Pinpoint the cell where the given text exists, returning its (X, Y) midpoint coordinate. 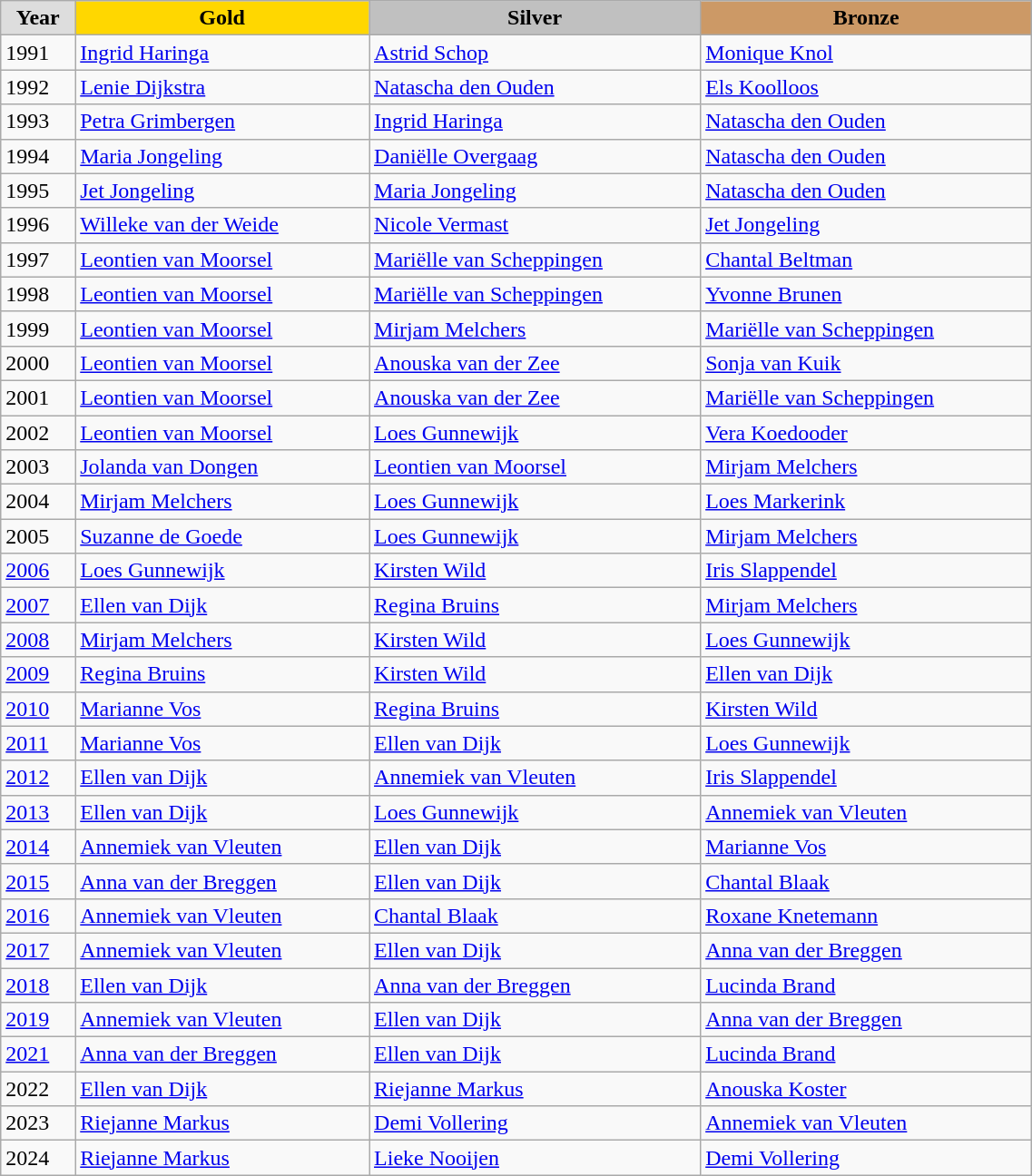
2016 (38, 916)
Lieke Nooijen (536, 1158)
2012 (38, 778)
2006 (38, 571)
2004 (38, 502)
1991 (38, 53)
Suzanne de Goede (222, 536)
2010 (38, 709)
Anouska Koster (866, 1089)
2024 (38, 1158)
2001 (38, 397)
2005 (38, 536)
1993 (38, 122)
2017 (38, 950)
Lenie Dijkstra (222, 87)
1999 (38, 328)
2008 (38, 640)
Willeke van der Weide (222, 225)
2023 (38, 1123)
2009 (38, 674)
2003 (38, 467)
2019 (38, 1020)
Loes Markerink (866, 502)
Silver (536, 18)
1992 (38, 87)
Yvonne Brunen (866, 294)
2002 (38, 433)
Gold (222, 18)
Jolanda van Dongen (222, 467)
Astrid Schop (536, 53)
Monique Knol (866, 53)
Chantal Beltman (866, 260)
2013 (38, 812)
2021 (38, 1054)
2018 (38, 985)
Vera Koedooder (866, 433)
Daniëlle Overgaag (536, 156)
2007 (38, 605)
Roxane Knetemann (866, 916)
1994 (38, 156)
2011 (38, 743)
2014 (38, 847)
Year (38, 18)
Petra Grimbergen (222, 122)
2000 (38, 363)
Bronze (866, 18)
1998 (38, 294)
Nicole Vermast (536, 225)
2022 (38, 1089)
2015 (38, 881)
Els Koolloos (866, 87)
1995 (38, 191)
1997 (38, 260)
Sonja van Kuik (866, 363)
1996 (38, 225)
